Identify which cell holds the provided text, then report its [x, y] central coordinate. 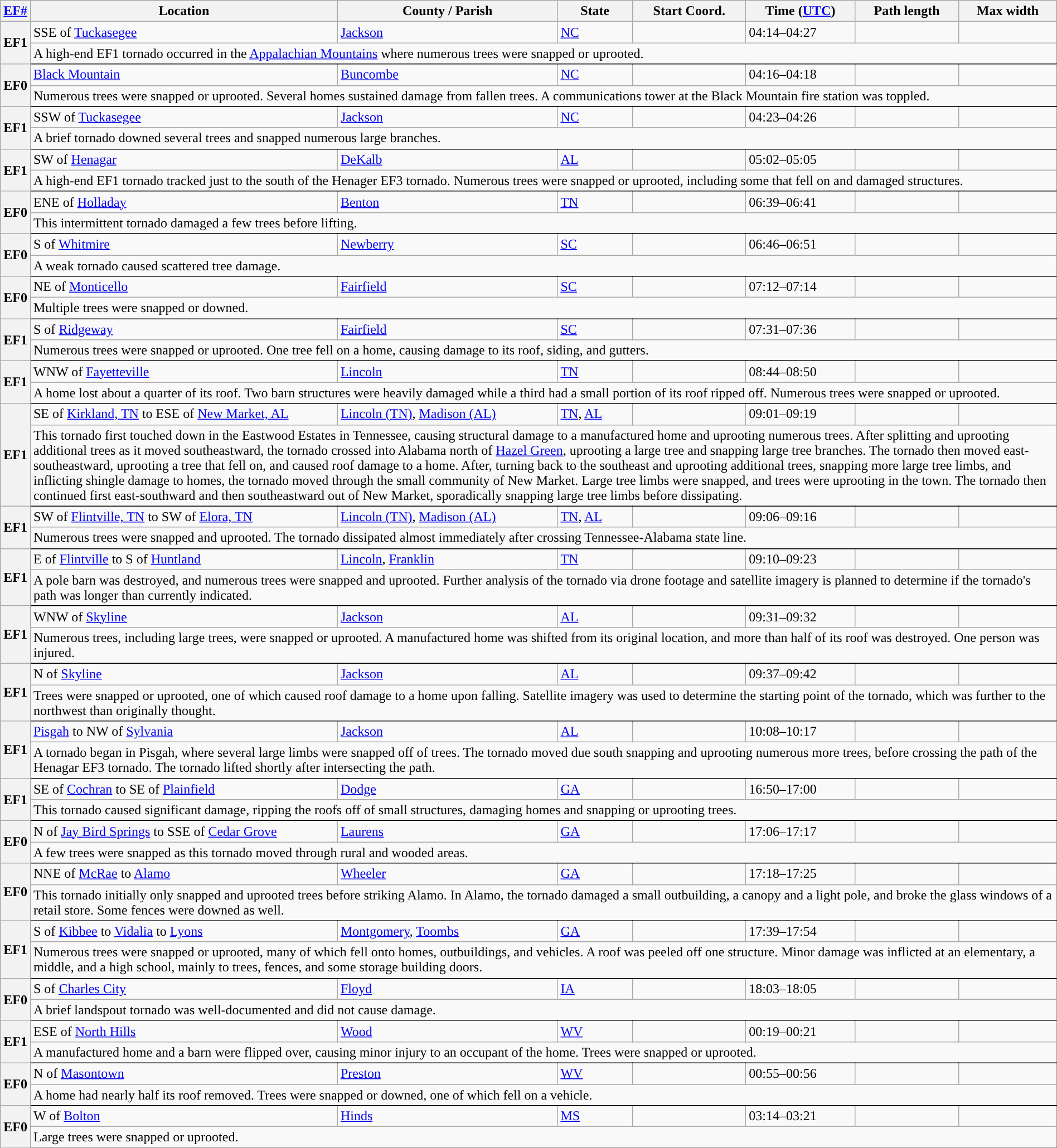
NNE of McRae to Alamo [184, 874]
06:39–06:41 [801, 202]
A brief landspout tornado was well-documented and did not cause damage. [543, 1010]
07:31–07:36 [801, 329]
SSW of Tuckasegee [184, 117]
Buncombe [447, 75]
S of Whitmire [184, 244]
Large trees were snapped or uprooted. [543, 1137]
SW of Flintville, TN to SW of Elora, TN [184, 517]
A few trees were snapped as this tornado moved through rural and wooded areas. [543, 853]
Multiple trees were snapped or downed. [543, 308]
04:23–04:26 [801, 117]
Wheeler [447, 874]
This intermittent tornado damaged a few trees before lifting. [543, 223]
05:02–05:05 [801, 159]
This tornado caused significant damage, ripping the roofs off of small structures, damaging homes and snapping or uprooting trees. [543, 810]
EF# [16, 11]
S of Charles City [184, 989]
Lincoln, Franklin [447, 559]
MS [595, 1116]
A high-end EF1 tornado occurred in the Appalachian Mountains where numerous trees were snapped or uprooted. [543, 53]
Black Mountain [184, 75]
09:06–09:16 [801, 517]
Pisgah to NW of Sylvania [184, 732]
SE of Cochran to SE of Plainfield [184, 789]
N of Masontown [184, 1073]
16:50–17:00 [801, 789]
W of Bolton [184, 1116]
Numerous trees were snapped or uprooted. One tree fell on a home, causing damage to its roof, siding, and gutters. [543, 351]
N of Skyline [184, 674]
Newberry [447, 244]
09:31–09:32 [801, 616]
A brief tornado downed several trees and snapped numerous large branches. [543, 138]
IA [595, 989]
04:14–04:27 [801, 32]
08:44–08:50 [801, 372]
Start Coord. [689, 11]
Numerous trees were snapped and uprooted. The tornado dissipated almost immediately after crossing Tennessee-Alabama state line. [543, 538]
ENE of Holladay [184, 202]
Lincoln [447, 372]
A manufactured home and a barn were flipped over, causing minor injury to an occupant of the home. Trees were snapped or uprooted. [543, 1052]
00:19–00:21 [801, 1031]
ESE of North Hills [184, 1031]
Time (UTC) [801, 11]
Location [184, 11]
Path length [906, 11]
S of Kibbee to Vidalia to Lyons [184, 931]
S of Ridgeway [184, 329]
Benton [447, 202]
NE of Monticello [184, 287]
N of Jay Bird Springs to SSE of Cedar Grove [184, 831]
A home had nearly half its roof removed. Trees were snapped or downed, one of which fell on a vehicle. [543, 1095]
A weak tornado caused scattered tree damage. [543, 266]
Laurens [447, 831]
Max width [1008, 11]
10:08–10:17 [801, 732]
18:03–18:05 [801, 989]
State [595, 11]
17:18–17:25 [801, 874]
Dodge [447, 789]
Hinds [447, 1116]
00:55–00:56 [801, 1073]
SW of Henagar [184, 159]
DeKalb [447, 159]
WNW of Skyline [184, 616]
17:39–17:54 [801, 931]
Preston [447, 1073]
06:46–06:51 [801, 244]
09:37–09:42 [801, 674]
07:12–07:14 [801, 287]
Wood [447, 1031]
17:06–17:17 [801, 831]
WNW of Fayetteville [184, 372]
04:16–04:18 [801, 75]
Montgomery, Toombs [447, 931]
09:01–09:19 [801, 414]
E of Flintville to S of Huntland [184, 559]
Floyd [447, 989]
SE of Kirkland, TN to ESE of New Market, AL [184, 414]
SSE of Tuckasegee [184, 32]
09:10–09:23 [801, 559]
County / Parish [447, 11]
03:14–03:21 [801, 1116]
